Provide the [X, Y] coordinate of the cell's center where the given text is located.  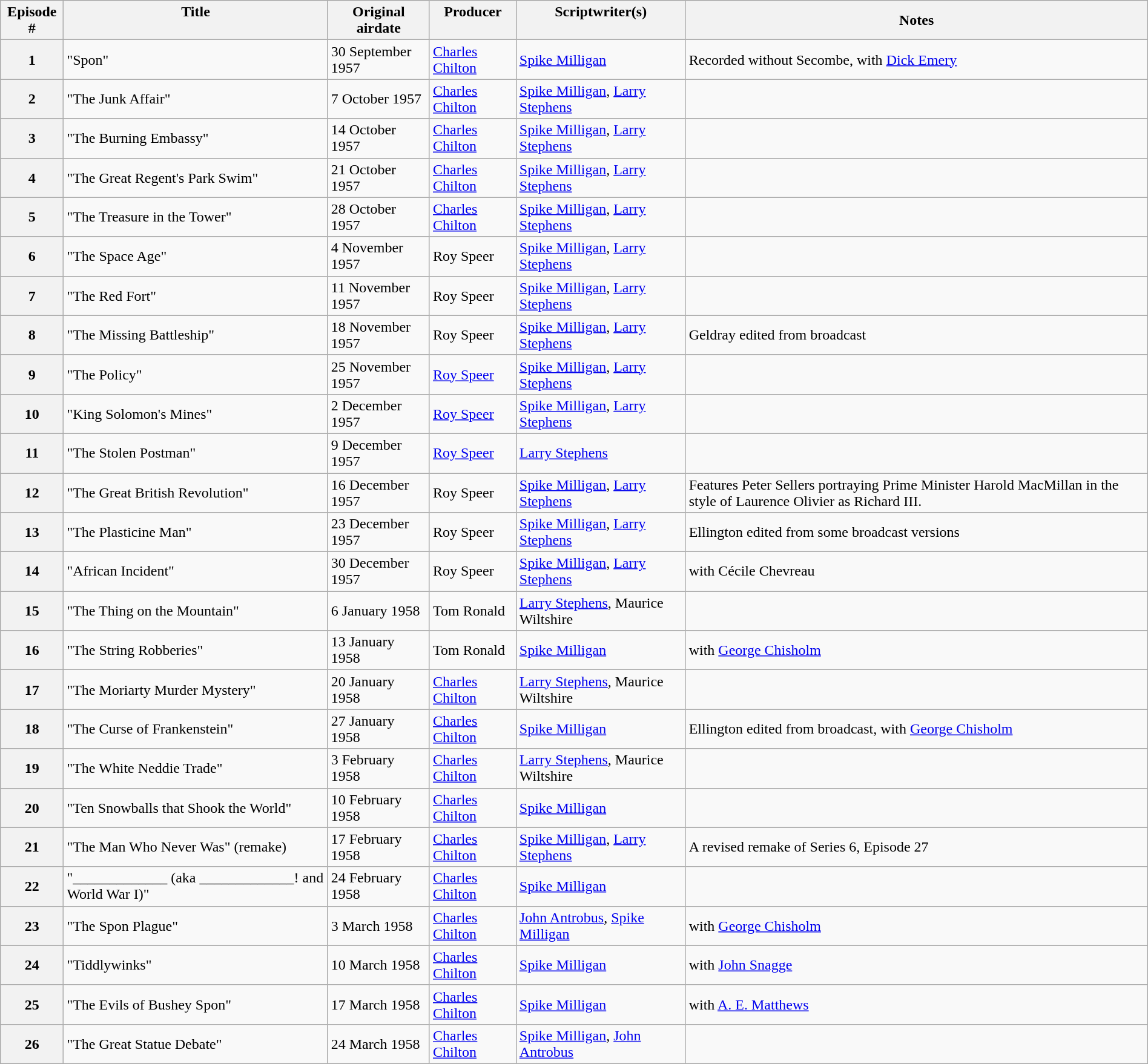
20 January 1958 [378, 690]
1 [32, 59]
30 September 1957 [378, 59]
2 December 1957 [378, 414]
Larry Stephens [601, 453]
A revised remake of Series 6, Episode 27 [917, 847]
"The Curse of Frankenstein" [196, 729]
"The White Neddie Trade" [196, 769]
"Spon" [196, 59]
Geldray edited from broadcast [917, 335]
11 [32, 453]
Spike Milligan, John Antrobus [601, 1043]
with A. E. Matthews [917, 1005]
3 March 1958 [378, 926]
Features Peter Sellers portraying Prime Minister Harold MacMillan in the style of Laurence Olivier as Richard III. [917, 493]
6 January 1958 [378, 611]
19 [32, 769]
7 October 1957 [378, 99]
"The Junk Affair" [196, 99]
3 February 1958 [378, 769]
3 [32, 138]
"The Great British Revolution" [196, 493]
Recorded without Secombe, with Dick Emery [917, 59]
23 December 1957 [378, 533]
with Cécile Chevreau [917, 571]
"The Policy" [196, 374]
7 [32, 295]
17 February 1958 [378, 847]
"The Great Regent's Park Swim" [196, 178]
12 [32, 493]
Original airdate [378, 21]
5 [32, 217]
11 November 1957 [378, 295]
"The Stolen Postman" [196, 453]
8 [32, 335]
Notes [917, 21]
Ellington edited from broadcast, with George Chisholm [917, 729]
18 November 1957 [378, 335]
10 [32, 414]
Title [196, 21]
21 October 1957 [378, 178]
30 December 1957 [378, 571]
6 [32, 257]
"The Plasticine Man" [196, 533]
9 December 1957 [378, 453]
13 [32, 533]
9 [32, 374]
4 [32, 178]
with John Snagge [917, 965]
Ellington edited from some broadcast versions [917, 533]
13 January 1958 [378, 650]
"The Moriarty Murder Mystery" [196, 690]
Scriptwriter(s) [601, 21]
"The Red Fort" [196, 295]
22 [32, 886]
"The String Robberies" [196, 650]
"The Space Age" [196, 257]
24 February 1958 [378, 886]
14 October 1957 [378, 138]
"King Solomon's Mines" [196, 414]
24 March 1958 [378, 1043]
24 [32, 965]
"_____________ (aka _____________! and World War I)" [196, 886]
23 [32, 926]
18 [32, 729]
"African Incident" [196, 571]
27 January 1958 [378, 729]
"Tiddlywinks" [196, 965]
Producer [472, 21]
28 October 1957 [378, 217]
John Antrobus, Spike Milligan [601, 926]
16 [32, 650]
"The Spon Plague" [196, 926]
2 [32, 99]
17 March 1958 [378, 1005]
15 [32, 611]
20 [32, 807]
"The Treasure in the Tower" [196, 217]
"The Thing on the Mountain" [196, 611]
25 November 1957 [378, 374]
"Ten Snowballs that Shook the World" [196, 807]
"The Missing Battleship" [196, 335]
16 December 1957 [378, 493]
26 [32, 1043]
4 November 1957 [378, 257]
10 February 1958 [378, 807]
10 March 1958 [378, 965]
Episode # [32, 21]
"The Evils of Bushey Spon" [196, 1005]
25 [32, 1005]
14 [32, 571]
17 [32, 690]
"The Great Statue Debate" [196, 1043]
"The Man Who Never Was" (remake) [196, 847]
21 [32, 847]
"The Burning Embassy" [196, 138]
